Extract the [X, Y] coordinate from the center of the cell holding the provided text.  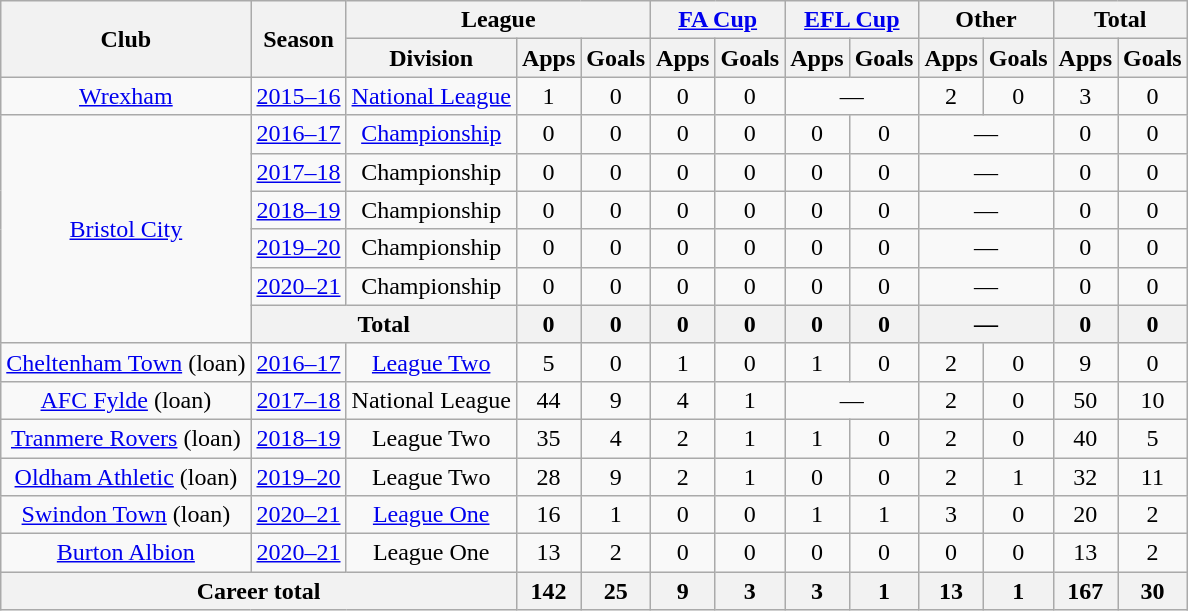
11 [1153, 477]
35 [548, 438]
28 [548, 477]
167 [1085, 591]
40 [1085, 438]
Bristol City [126, 229]
Other [986, 20]
50 [1085, 400]
20 [1085, 515]
EFL Cup [852, 20]
Division [431, 58]
32 [1085, 477]
Tranmere Rovers (loan) [126, 438]
Wrexham [126, 96]
Club [126, 39]
AFC Fylde (loan) [126, 400]
Burton Albion [126, 553]
League [498, 20]
Cheltenham Town (loan) [126, 362]
2015–16 [298, 96]
16 [548, 515]
30 [1153, 591]
44 [548, 400]
Season [298, 39]
Career total [259, 591]
25 [616, 591]
142 [548, 591]
10 [1153, 400]
FA Cup [718, 20]
Oldham Athletic (loan) [126, 477]
Swindon Town (loan) [126, 515]
